Pinpoint the cell where the given text exists, returning its [X, Y] midpoint coordinate. 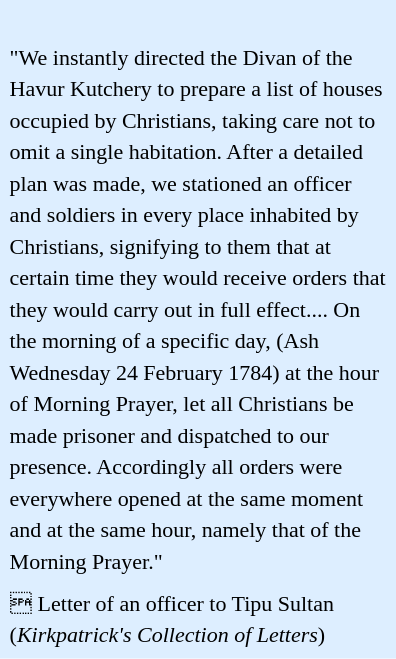
 Letter of an officer to Tipu Sultan (Kirkpatrick's Collection of Letters) [198, 618]
